Capture the cell that displays the provided text and extract its [X, Y] central coordinate. 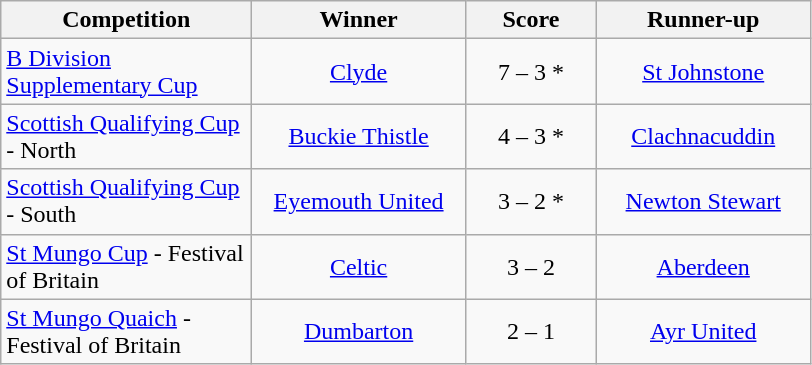
Celtic [359, 266]
St Mungo Cup - Festival of Britain [126, 266]
Score [530, 20]
7 – 3 * [530, 72]
St Mungo Quaich - Festival of Britain [126, 332]
Buckie Thistle [359, 136]
Runner-up [703, 20]
Clyde [359, 72]
Winner [359, 20]
St Johnstone [703, 72]
B Division Supplementary Cup [126, 72]
Ayr United [703, 332]
Eyemouth United [359, 202]
3 – 2 * [530, 202]
4 – 3 * [530, 136]
Competition [126, 20]
2 – 1 [530, 332]
Scottish Qualifying Cup - North [126, 136]
Newton Stewart [703, 202]
Clachnacuddin [703, 136]
Dumbarton [359, 332]
Aberdeen [703, 266]
Scottish Qualifying Cup - South [126, 202]
3 – 2 [530, 266]
